Find where the given text appears and provide that cell's center as [x, y] coordinate. 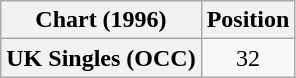
Chart (1996) [101, 20]
Position [248, 20]
UK Singles (OCC) [101, 58]
32 [248, 58]
